For the text-containing cell, return its midpoint in [x, y] coordinate format. 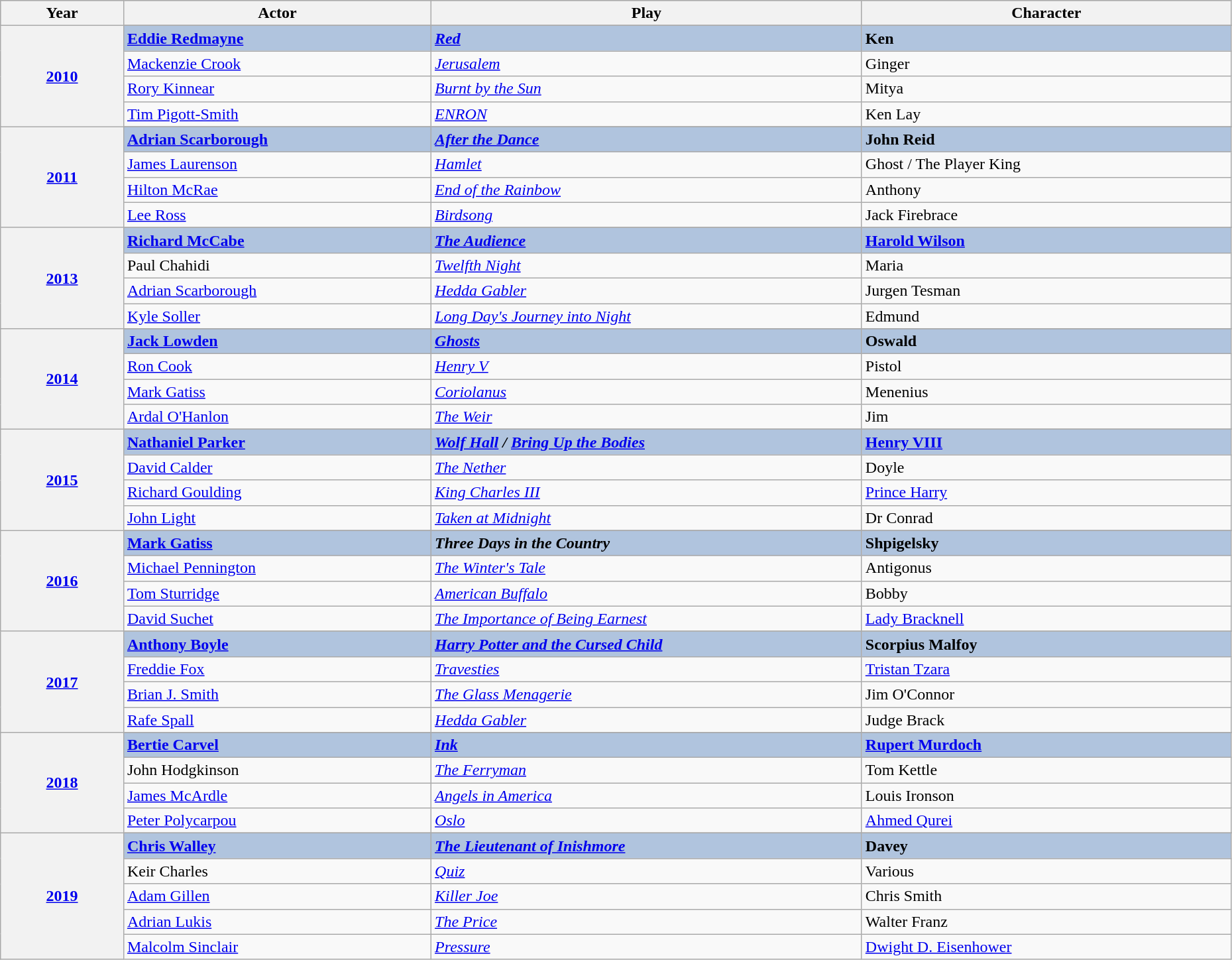
Shpigelsky [1046, 543]
Richard Goulding [277, 493]
Menenius [1046, 392]
Jack Lowden [277, 341]
Year [62, 13]
Harold Wilson [1046, 240]
Burnt by the Sun [647, 89]
The Glass Menagerie [647, 694]
Hamlet [647, 164]
Brian J. Smith [277, 694]
Coriolanus [647, 392]
Anthony [1046, 190]
Jim O'Connor [1046, 694]
Henry V [647, 367]
Killer Joe [647, 896]
Jim [1046, 417]
Ginger [1046, 64]
Freddie Fox [277, 669]
Rafe Spall [277, 719]
Paul Chahidi [277, 265]
James McArdle [277, 796]
Antigonus [1046, 568]
2016 [62, 581]
Nathaniel Parker [277, 442]
The Lieutenant of Inishmore [647, 846]
The Ferryman [647, 770]
Eddie Redmayne [277, 38]
Jack Firebrace [1046, 215]
Oslo [647, 821]
Richard McCabe [277, 240]
Henry VIII [1046, 442]
2018 [62, 783]
Play [647, 13]
Malcolm Sinclair [277, 947]
David Calder [277, 467]
John Light [277, 518]
Edmund [1046, 316]
Twelfth Night [647, 265]
Anthony Boyle [277, 644]
Quiz [647, 871]
Lady Bracknell [1046, 619]
Scorpius Malfoy [1046, 644]
After the Dance [647, 139]
Harry Potter and the Cursed Child [647, 644]
Doyle [1046, 467]
Walter Franz [1046, 922]
2011 [62, 177]
Red [647, 38]
The Price [647, 922]
Pistol [1046, 367]
2014 [62, 379]
2017 [62, 682]
John Reid [1046, 139]
Taken at Midnight [647, 518]
Jurgen Tesman [1046, 290]
Actor [277, 13]
Tristan Tzara [1046, 669]
Dwight D. Eisenhower [1046, 947]
Three Days in the Country [647, 543]
Prince Harry [1046, 493]
Michael Pennington [277, 568]
Rory Kinnear [277, 89]
Keir Charles [277, 871]
2019 [62, 896]
Chris Smith [1046, 896]
Peter Polycarpou [277, 821]
2013 [62, 278]
Hilton McRae [277, 190]
American Buffalo [647, 593]
Bobby [1046, 593]
Davey [1046, 846]
James Laurenson [277, 164]
Pressure [647, 947]
Travesties [647, 669]
Louis Ironson [1046, 796]
Character [1046, 13]
Various [1046, 871]
Wolf Hall / Bring Up the Bodies [647, 442]
Angels in America [647, 796]
The Importance of Being Earnest [647, 619]
Jerusalem [647, 64]
Judge Brack [1046, 719]
Birdsong [647, 215]
Mackenzie Crook [277, 64]
Ron Cook [277, 367]
Long Day's Journey into Night [647, 316]
Tom Kettle [1046, 770]
Mitya [1046, 89]
Maria [1046, 265]
Bertie Carvel [277, 745]
Ardal O'Hanlon [277, 417]
Tim Pigott-Smith [277, 114]
Ink [647, 745]
ENRON [647, 114]
The Winter's Tale [647, 568]
Adrian Lukis [277, 922]
Lee Ross [277, 215]
The Weir [647, 417]
End of the Rainbow [647, 190]
David Suchet [277, 619]
Ken [1046, 38]
Tom Sturridge [277, 593]
Kyle Soller [277, 316]
Ken Lay [1046, 114]
Adam Gillen [277, 896]
Ghost / The Player King [1046, 164]
Ghosts [647, 341]
2010 [62, 76]
King Charles III [647, 493]
John Hodgkinson [277, 770]
Oswald [1046, 341]
The Audience [647, 240]
2015 [62, 480]
Chris Walley [277, 846]
Dr Conrad [1046, 518]
The Nether [647, 467]
Ahmed Qurei [1046, 821]
Rupert Murdoch [1046, 745]
